Extract the [X, Y] coordinate from the center of the cell holding the provided text.  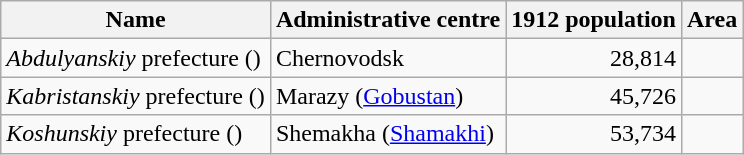
Name [136, 20]
Shemakha (Shamakhi) [388, 134]
Marazy (Gobustan) [388, 96]
Kabristanskiy prefecture () [136, 96]
Abdulyanskiy prefecture () [136, 58]
28,814 [594, 58]
Area [712, 20]
Koshunskiy prefecture () [136, 134]
Chernovodsk [388, 58]
1912 population [594, 20]
45,726 [594, 96]
Administrative centre [388, 20]
53,734 [594, 134]
